From the cell containing the given text, extract its center point as (X, Y) coordinate. 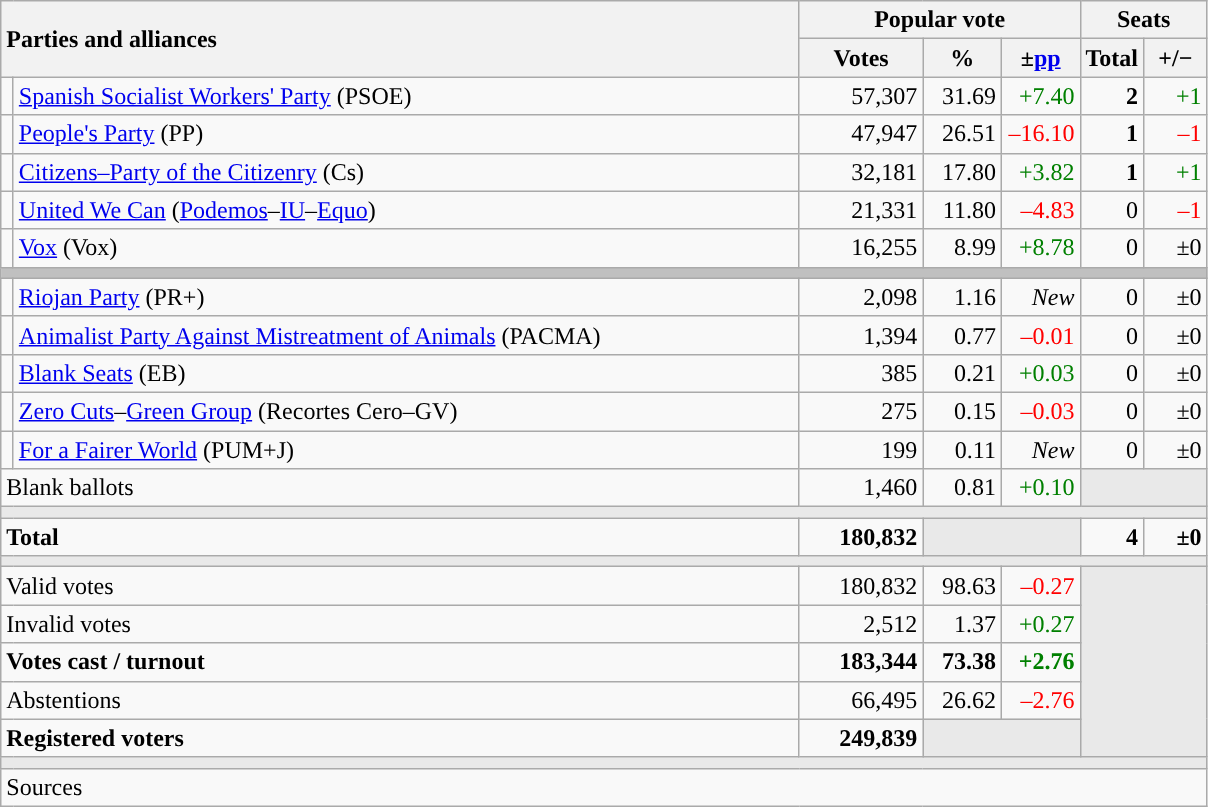
Zero Cuts–Green Group (Recortes Cero–GV) (406, 411)
2,512 (861, 624)
4 (1112, 537)
Animalist Party Against Mistreatment of Animals (PACMA) (406, 335)
2 (1112, 96)
Sources (604, 787)
26.51 (962, 134)
Spanish Socialist Workers' Party (PSOE) (406, 96)
Invalid votes (400, 624)
249,839 (861, 738)
1.37 (962, 624)
±pp (1040, 58)
+2.76 (1040, 662)
–0.27 (1040, 586)
+0.10 (1040, 488)
+3.82 (1040, 172)
31.69 (962, 96)
199 (861, 449)
17.80 (962, 172)
1,394 (861, 335)
–4.83 (1040, 210)
Vox (Vox) (406, 248)
8.99 (962, 248)
57,307 (861, 96)
98.63 (962, 586)
–0.01 (1040, 335)
+8.78 (1040, 248)
2,098 (861, 297)
275 (861, 411)
1,460 (861, 488)
For a Fairer World (PUM+J) (406, 449)
21,331 (861, 210)
16,255 (861, 248)
% (962, 58)
26.62 (962, 700)
183,344 (861, 662)
385 (861, 373)
People's Party (PP) (406, 134)
66,495 (861, 700)
–0.03 (1040, 411)
Blank ballots (400, 488)
Parties and alliances (400, 39)
0.81 (962, 488)
Abstentions (400, 700)
Popular vote (940, 20)
32,181 (861, 172)
Votes (861, 58)
+0.27 (1040, 624)
+0.03 (1040, 373)
0.21 (962, 373)
11.80 (962, 210)
Seats (1144, 20)
0.77 (962, 335)
1.16 (962, 297)
–16.10 (1040, 134)
47,947 (861, 134)
United We Can (Podemos–IU–Equo) (406, 210)
Valid votes (400, 586)
–2.76 (1040, 700)
0.15 (962, 411)
+/− (1176, 58)
0.11 (962, 449)
Citizens–Party of the Citizenry (Cs) (406, 172)
Votes cast / turnout (400, 662)
Blank Seats (EB) (406, 373)
73.38 (962, 662)
Registered voters (400, 738)
+7.40 (1040, 96)
Riojan Party (PR+) (406, 297)
